From the cell containing the given text, extract its center point as [X, Y] coordinate. 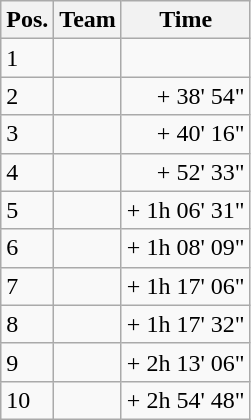
4 [28, 172]
+ 1h 17' 06" [186, 286]
Team [88, 20]
7 [28, 286]
+ 1h 08' 09" [186, 248]
+ 52' 33" [186, 172]
2 [28, 96]
6 [28, 248]
1 [28, 58]
+ 2h 13' 06" [186, 362]
10 [28, 400]
+ 1h 17' 32" [186, 324]
+ 1h 06' 31" [186, 210]
8 [28, 324]
Time [186, 20]
+ 38' 54" [186, 96]
Pos. [28, 20]
+ 40' 16" [186, 134]
5 [28, 210]
3 [28, 134]
+ 2h 54' 48" [186, 400]
9 [28, 362]
